From the cell containing the given text, extract its center point as [X, Y] coordinate. 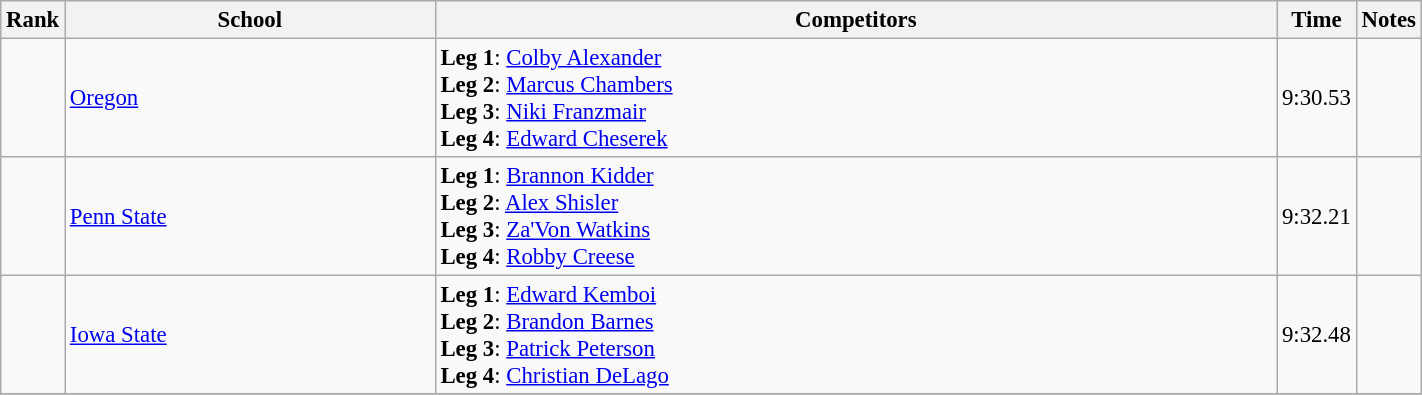
Penn State [250, 216]
School [250, 20]
9:32.21 [1317, 216]
Rank [33, 20]
9:30.53 [1317, 98]
Leg 1: Colby Alexander Leg 2: Marcus Chambers Leg 3: Niki Franzmair Leg 4: Edward Cheserek [856, 98]
Oregon [250, 98]
Notes [1388, 20]
Leg 1: Edward Kemboi Leg 2: Brandon Barnes Leg 3: Patrick Peterson Leg 4: Christian DeLago [856, 336]
Iowa State [250, 336]
Competitors [856, 20]
Leg 1: Brannon Kidder Leg 2: Alex Shisler Leg 3: Za'Von Watkins Leg 4: Robby Creese [856, 216]
9:32.48 [1317, 336]
Time [1317, 20]
